Identify which cell holds the provided text, then report its [x, y] central coordinate. 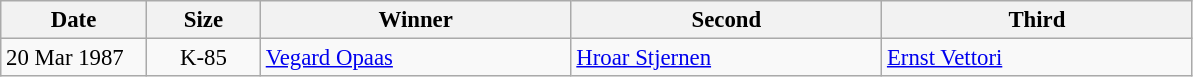
Size [203, 20]
Second [726, 20]
Date [74, 20]
Third [1038, 20]
Ernst Vettori [1038, 58]
Hroar Stjernen [726, 58]
20 Mar 1987 [74, 58]
Vegard Opaas [416, 58]
Winner [416, 20]
K-85 [203, 58]
